From the cell containing the given text, extract its center point as [X, Y] coordinate. 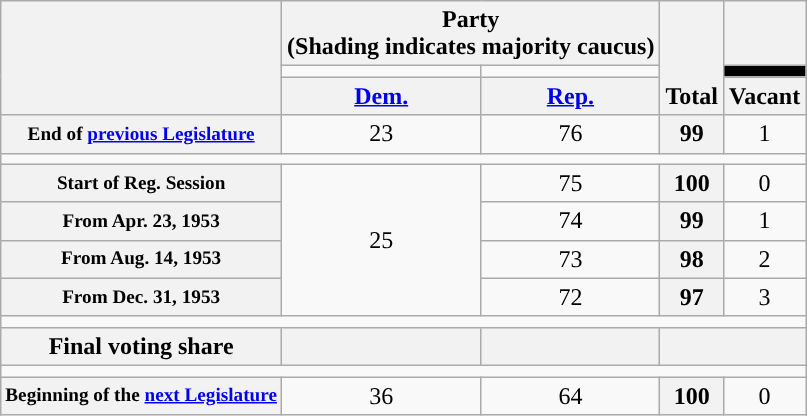
Final voting share [142, 346]
97 [692, 297]
From Dec. 31, 1953 [142, 297]
74 [570, 221]
End of previous Legislature [142, 134]
Rep. [570, 96]
72 [570, 297]
36 [382, 395]
25 [382, 240]
75 [570, 183]
23 [382, 134]
From Aug. 14, 1953 [142, 259]
2 [764, 259]
From Apr. 23, 1953 [142, 221]
Party (Shading indicates majority caucus) [471, 34]
64 [570, 395]
Beginning of the next Legislature [142, 395]
98 [692, 259]
76 [570, 134]
Total [692, 58]
Dem. [382, 96]
Vacant [764, 96]
Start of Reg. Session [142, 183]
3 [764, 297]
73 [570, 259]
